Locate the cell with the specified text and output its [x, y] center coordinate. 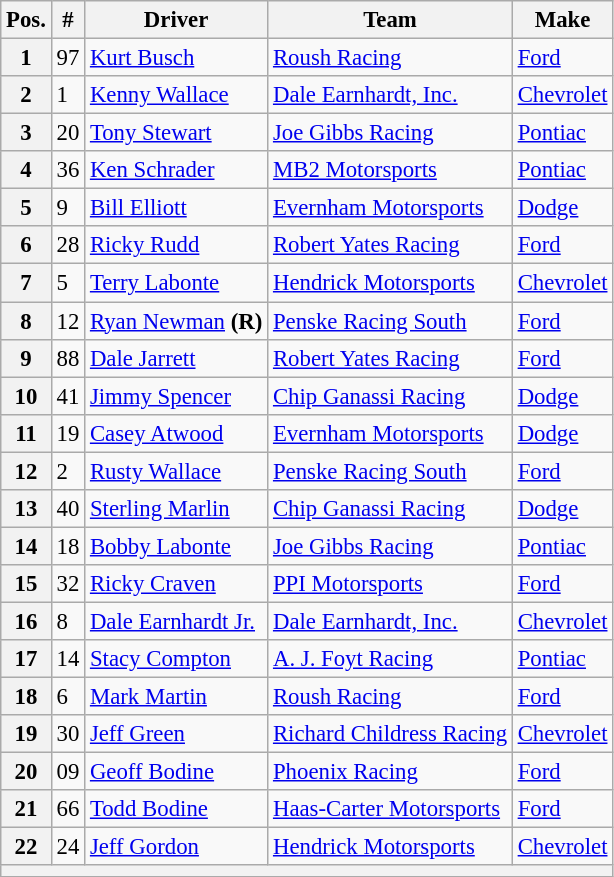
15 [26, 584]
Make [562, 20]
17 [26, 659]
21 [26, 809]
11 [26, 433]
Ryan Newman (R) [176, 321]
Jimmy Spencer [176, 396]
Team [390, 20]
97 [68, 58]
Casey Atwood [176, 433]
10 [26, 396]
09 [68, 772]
22 [26, 847]
13 [26, 509]
Tony Stewart [176, 133]
Dale Jarrett [176, 358]
Sterling Marlin [176, 509]
7 [26, 283]
Stacy Compton [176, 659]
4 [26, 170]
36 [68, 170]
41 [68, 396]
Richard Childress Racing [390, 734]
Pos. [26, 20]
Bobby Labonte [176, 546]
Jeff Green [176, 734]
Phoenix Racing [390, 772]
Mark Martin [176, 697]
Haas-Carter Motorsports [390, 809]
PPI Motorsports [390, 584]
A. J. Foyt Racing [390, 659]
MB2 Motorsports [390, 170]
Rusty Wallace [176, 471]
28 [68, 245]
24 [68, 847]
Ken Schrader [176, 170]
Terry Labonte [176, 283]
Ricky Craven [176, 584]
66 [68, 809]
88 [68, 358]
30 [68, 734]
# [68, 20]
Ricky Rudd [176, 245]
40 [68, 509]
Todd Bodine [176, 809]
Dale Earnhardt Jr. [176, 621]
16 [26, 621]
Driver [176, 20]
32 [68, 584]
Jeff Gordon [176, 847]
Kurt Busch [176, 58]
Kenny Wallace [176, 95]
Bill Elliott [176, 208]
3 [26, 133]
Geoff Bodine [176, 772]
